Capture the cell that displays the provided text and extract its (X, Y) central coordinate. 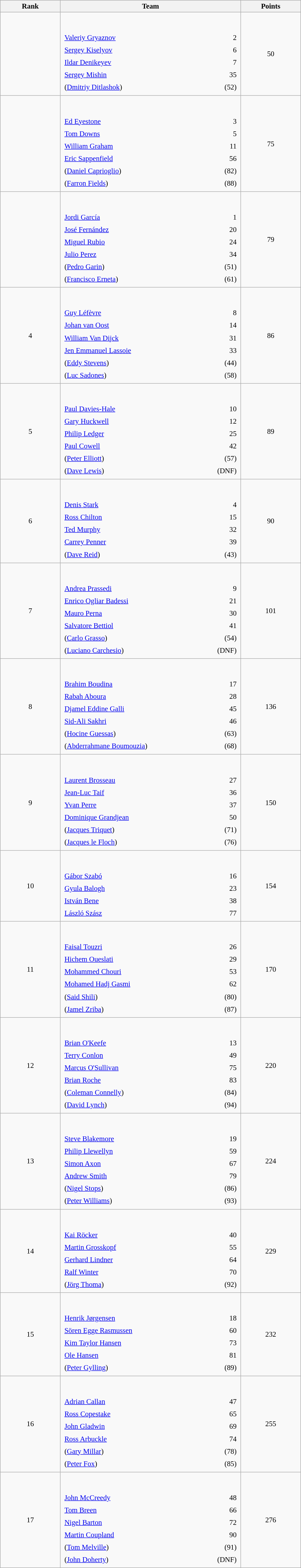
Brahim Boudina 17 Rabah Aboura 28 Djamel Eddine Galli 45 Sid-Ali Sakhri 46 (Hocine Guessas) (63) (Abderrahmane Boumouzia) (68) (150, 706)
53 (223, 972)
(Tom Melville) (124, 1547)
60 (223, 1331)
John McCreedy (124, 1498)
59 (219, 1151)
(Peter Gylling) (135, 1368)
Points (271, 6)
(Dmitriy Ditlashok) (133, 87)
(Said Shili) (134, 996)
Nigel Barton (124, 1522)
29 (223, 959)
1 (220, 217)
(Farron Fields) (133, 183)
Simon Axon (131, 1164)
89 (271, 431)
(Eddy Stevens) (135, 363)
Guy Léfèvre (135, 313)
77 (222, 913)
Ross Chilton (128, 517)
Denis Stark 4 Ross Chilton 15 Ted Murphy 32 Carrey Penner 39 (Dave Reid) (43) (150, 521)
(Nigel Stops) (131, 1188)
(52) (221, 87)
Sergey Kiselyov (133, 50)
101 (271, 611)
38 (222, 901)
Valeriy Gryaznov (133, 38)
Andrew Smith (131, 1176)
(80) (223, 996)
Jean-Luc Taif (134, 792)
Team (150, 6)
William Van Dijck (135, 338)
18 (223, 1318)
67 (219, 1164)
20 (220, 229)
3 (221, 121)
170 (271, 969)
(Dave Reid) (128, 554)
(Jamel Zriba) (134, 1009)
19 (219, 1139)
Sergey Mishin (133, 75)
Philip Ledger (124, 434)
Laurent Brosseau (134, 780)
Terry Conlon (133, 1055)
Gerhard Lindner (131, 1260)
49 (221, 1055)
276 (271, 1520)
81 (223, 1355)
35 (221, 75)
40 (219, 1234)
Ed Eyestone (133, 121)
(Daniel Caprioglio) (133, 171)
72 (212, 1522)
229 (271, 1251)
Mauro Perna (128, 613)
Marcus O'Sullivan (133, 1068)
62 (223, 984)
83 (221, 1080)
25 (212, 434)
(57) (212, 459)
47 (217, 1402)
Martin Grosskopf (131, 1247)
Laurent Brosseau 27 Jean-Luc Taif 36 Yvan Perre 37 Dominique Grandjean 50 (Jacques Triquet) (71) (Jacques le Floch) (76) (150, 803)
(Jörg Thoma) (131, 1284)
(Peter Fox) (130, 1464)
Djamel Eddine Galli (137, 709)
Paul Davies-Hale (124, 409)
27 (222, 780)
(88) (221, 183)
46 (225, 721)
Hichem Oueslati (134, 959)
56 (221, 158)
136 (271, 706)
55 (219, 1247)
64 (219, 1260)
Ross Arbuckle (130, 1439)
Martin Coupland (124, 1535)
Andrea Prassedi 9 Enrico Ogliar Badessi 21 Mauro Perna 30 Salvatore Bettiol 41 (Carlo Grasso) (54) (Luciano Carchesio) (DNF) (150, 611)
73 (223, 1343)
21 (217, 601)
45 (225, 709)
36 (222, 792)
70 (219, 1272)
26 (223, 947)
Brian Roche (133, 1080)
(Luc Sadones) (135, 375)
(76) (222, 842)
Valeriy Gryaznov 2 Sergey Kiselyov 6 Ildar Denikeyev 7 Sergey Mishin 35 (Dmitriy Ditlashok) (52) (150, 54)
(89) (223, 1368)
Carrey Penner (128, 542)
Gary Huckwell (124, 421)
Brian O'Keefe (133, 1043)
Faisal Touzri 26 Hichem Oueslati 29 Mohammed Chouri 53 Mohamed Hadj Gasmi 62 (Said Shili) (80) (Jamel Zriba) (87) (150, 969)
232 (271, 1334)
(David Lynch) (133, 1105)
Ralf Winter (131, 1272)
150 (271, 803)
Andrea Prassedi (128, 588)
Brian O'Keefe 13 Terry Conlon 49 Marcus O'Sullivan 75 Brian Roche 83 (Coleman Connelly) (84) (David Lynch) (94) (150, 1065)
33 (223, 350)
Guy Léfèvre 8 Johan van Oost 14 William Van Dijck 31 Jen Emmanuel Lassoie 33 (Eddy Stevens) (44) (Luc Sadones) (58) (150, 335)
Henrik Jørgensen (135, 1318)
Kai Röcker 40 Martin Grosskopf 55 Gerhard Lindner 64 Ralf Winter 70 (Jörg Thoma) (92) (150, 1251)
(Luciano Carchesio) (128, 650)
Ole Hansen (135, 1355)
28 (225, 697)
(61) (220, 279)
Ross Copestake (130, 1414)
(Jacques le Floch) (134, 842)
41 (217, 625)
Philip Llewellyn (131, 1151)
23 (222, 888)
Kai Röcker (131, 1234)
Salvatore Bettiol (128, 625)
(93) (219, 1201)
(58) (223, 375)
(78) (217, 1451)
José Fernández (132, 229)
Sid-Ali Sakhri (137, 721)
37 (222, 805)
Mohammed Chouri (134, 972)
(Pedro Garin) (132, 267)
John McCreedy 48 Tom Breen 66 Nigel Barton 72 Martin Coupland 90 (Tom Melville) (91) (John Doherty) (DNF) (150, 1520)
Rank (30, 6)
Paul Cowell (124, 446)
220 (271, 1065)
(82) (221, 171)
Miguel Rubio (132, 242)
Ildar Denikeyev (133, 63)
224 (271, 1161)
Faisal Touzri (134, 947)
(43) (216, 554)
69 (217, 1426)
(Dave Lewis) (124, 471)
(94) (221, 1105)
Adrian Callan 47 Ross Copestake 65 John Gladwin 69 Ross Arbuckle 74 (Gary Millar) (78) (Peter Fox) (85) (150, 1424)
Gábor Szabó 16 Gyula Balogh 23 István Bene 38 László Szász 77 (150, 886)
74 (217, 1439)
Gábor Szabó (133, 876)
Denis Stark (128, 505)
(Peter Elliott) (124, 459)
Henrik Jørgensen 18 Sören Egge Rasmussen 60 Kim Taylor Hansen 73 Ole Hansen 81 (Peter Gylling) (89) (150, 1334)
(68) (225, 746)
Eric Sappenfield (133, 158)
(92) (219, 1284)
Ted Murphy (128, 530)
(Abderrahmane Boumouzia) (137, 746)
(Jacques Triquet) (134, 830)
István Bene (133, 901)
László Szász (133, 913)
Mohamed Hadj Gasmi (134, 984)
(91) (212, 1547)
(85) (217, 1464)
Rabah Aboura (137, 697)
Jordi García 1 José Fernández 20 Miguel Rubio 24 Julio Perez 34 (Pedro Garin) (51) (Francisco Erneta) (61) (150, 240)
John Gladwin (130, 1426)
66 (212, 1510)
48 (212, 1498)
Paul Davies-Hale 10 Gary Huckwell 12 Philip Ledger 25 Paul Cowell 42 (Peter Elliott) (57) (Dave Lewis) (DNF) (150, 431)
(54) (217, 638)
Yvan Perre (134, 805)
(84) (221, 1093)
(John Doherty) (124, 1559)
31 (223, 338)
(Carlo Grasso) (128, 638)
32 (216, 530)
(Hocine Guessas) (137, 734)
Jen Emmanuel Lassoie (135, 350)
Steve Blakemore (131, 1139)
(Coleman Connelly) (133, 1093)
(44) (223, 363)
Tom Downs (133, 134)
86 (271, 335)
Johan van Oost (135, 325)
William Graham (133, 146)
(51) (220, 267)
Adrian Callan (130, 1402)
Julio Perez (132, 254)
39 (216, 542)
Jordi García (132, 217)
Gyula Balogh (133, 888)
255 (271, 1424)
Ed Eyestone 3 Tom Downs 5 William Graham 11 Eric Sappenfield 56 (Daniel Caprioglio) (82) (Farron Fields) (88) (150, 144)
(Gary Millar) (130, 1451)
Brahim Boudina (137, 684)
Sören Egge Rasmussen (135, 1331)
30 (217, 613)
Dominique Grandjean (134, 817)
154 (271, 886)
42 (212, 446)
Tom Breen (124, 1510)
(Francisco Erneta) (132, 279)
2 (221, 38)
(87) (223, 1009)
65 (217, 1414)
Kim Taylor Hansen (135, 1343)
(86) (219, 1188)
(63) (225, 734)
Enrico Ogliar Badessi (128, 601)
(71) (222, 830)
24 (220, 242)
34 (220, 254)
(Peter Williams) (131, 1201)
Steve Blakemore 19 Philip Llewellyn 59 Simon Axon 67 Andrew Smith 79 (Nigel Stops) (86) (Peter Williams) (93) (150, 1161)
